Search for the cell housing the specified text and yield its [x, y] center coordinate. 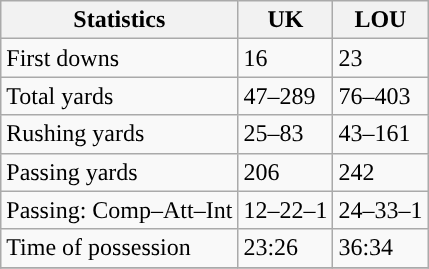
First downs [120, 58]
242 [380, 172]
23:26 [286, 248]
36:34 [380, 248]
76–403 [380, 96]
Total yards [120, 96]
43–161 [380, 134]
Time of possession [120, 248]
UK [286, 20]
16 [286, 58]
12–22–1 [286, 210]
23 [380, 58]
47–289 [286, 96]
206 [286, 172]
Rushing yards [120, 134]
Passing yards [120, 172]
25–83 [286, 134]
Passing: Comp–Att–Int [120, 210]
LOU [380, 20]
24–33–1 [380, 210]
Statistics [120, 20]
